Find where the given text appears and provide that cell's center as (X, Y) coordinate. 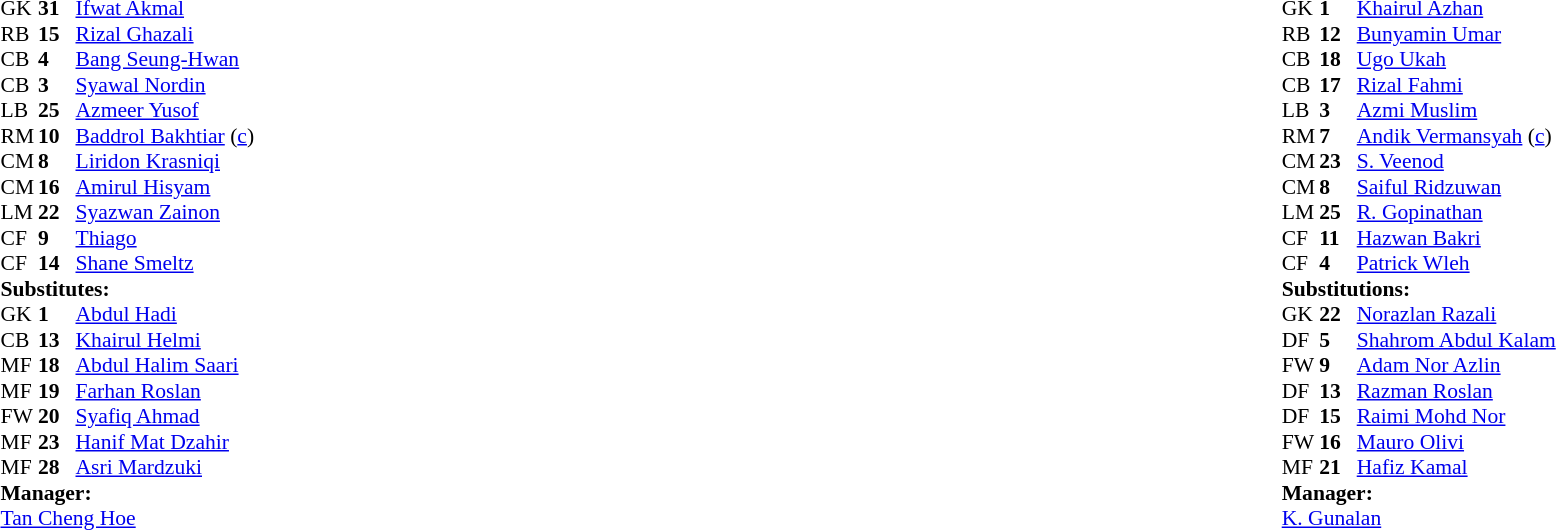
Amirul Hisyam (166, 187)
Substitutes: (127, 289)
14 (57, 263)
Hazwan Bakri (1456, 238)
Baddrol Bakhtiar (c) (166, 136)
Syazwan Zainon (166, 213)
Abdul Halim Saari (166, 365)
Substitutions: (1419, 289)
10 (57, 136)
Asri Mardzuki (166, 467)
R. Gopinathan (1456, 213)
Hanif Mat Dzahir (166, 442)
20 (57, 417)
Shane Smeltz (166, 263)
Rizal Ghazali (166, 34)
Andik Vermansyah (c) (1456, 136)
Rizal Fahmi (1456, 85)
Razman Roslan (1456, 391)
Patrick Wleh (1456, 263)
Raimi Mohd Nor (1456, 417)
Liridon Krasniqi (166, 161)
Saiful Ridzuwan (1456, 187)
Bang Seung-Hwan (166, 59)
Thiago (166, 238)
Abdul Hadi (166, 315)
19 (57, 391)
S. Veenod (1456, 161)
Farhan Roslan (166, 391)
1 (57, 315)
7 (1338, 136)
Ugo Ukah (1456, 59)
5 (1338, 340)
Mauro Olivi (1456, 442)
17 (1338, 85)
Syawal Nordin (166, 85)
28 (57, 467)
Adam Nor Azlin (1456, 365)
Syafiq Ahmad (166, 417)
Azmeer Yusof (166, 111)
21 (1338, 467)
Hafiz Kamal (1456, 467)
Shahrom Abdul Kalam (1456, 340)
11 (1338, 238)
Bunyamin Umar (1456, 34)
Azmi Muslim (1456, 111)
12 (1338, 34)
Khairul Helmi (166, 340)
Norazlan Razali (1456, 315)
